Identify which cell holds the provided text, then report its (x, y) central coordinate. 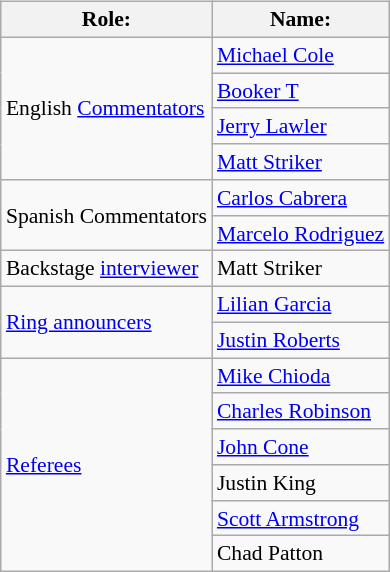
Backstage interviewer (106, 269)
Justin King (300, 483)
Name: (300, 20)
Lilian Garcia (300, 305)
Scott Armstrong (300, 518)
Marcelo Rodriguez (300, 233)
Spanish Commentators (106, 216)
Charles Robinson (300, 411)
Ring announcers (106, 322)
English Commentators (106, 108)
Justin Roberts (300, 340)
John Cone (300, 447)
Michael Cole (300, 55)
Referees (106, 465)
Role: (106, 20)
Mike Chioda (300, 376)
Chad Patton (300, 554)
Booker T (300, 91)
Carlos Cabrera (300, 198)
Jerry Lawler (300, 126)
